Search for the cell housing the specified text and yield its (x, y) center coordinate. 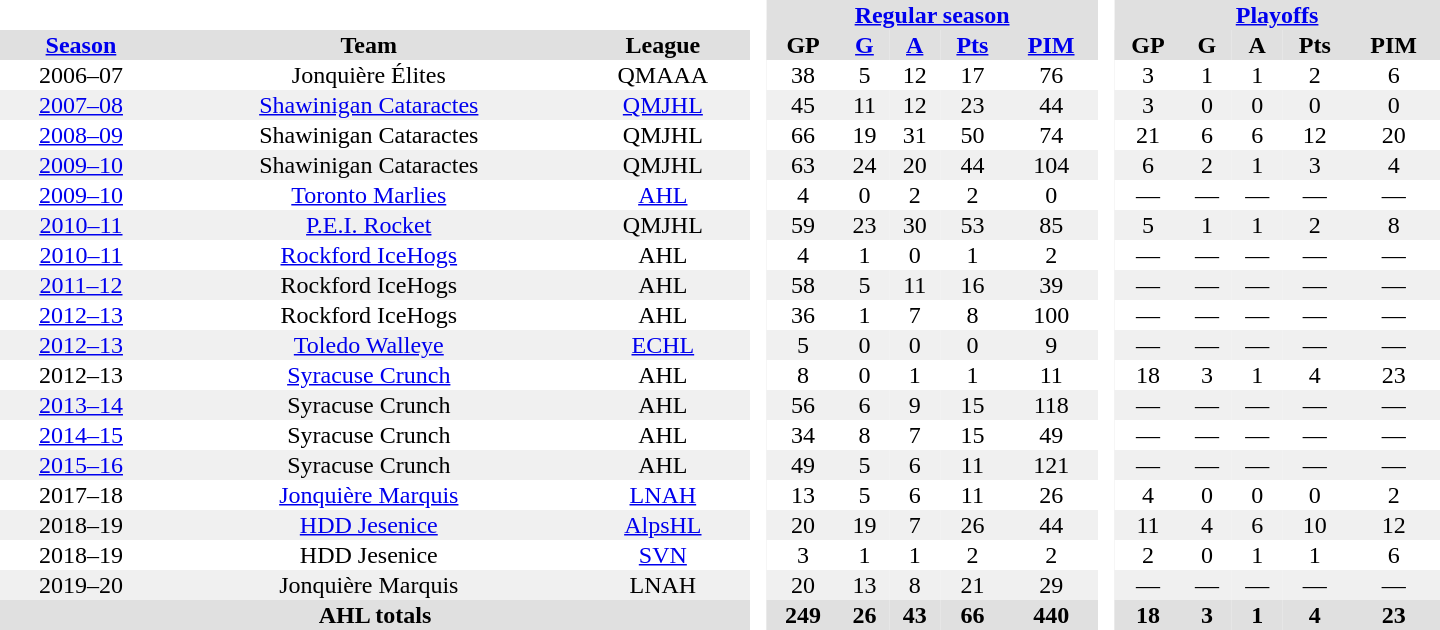
53 (972, 225)
Jonquière Élites (369, 75)
76 (1051, 75)
100 (1051, 315)
2011–12 (81, 285)
30 (915, 225)
Team (369, 45)
29 (1051, 585)
85 (1051, 225)
74 (1051, 135)
SVN (663, 555)
118 (1051, 405)
39 (1051, 285)
440 (1051, 615)
2017–18 (81, 495)
2015–16 (81, 465)
34 (804, 435)
2013–14 (81, 405)
45 (804, 105)
104 (1051, 165)
56 (804, 405)
38 (804, 75)
36 (804, 315)
43 (915, 615)
Toledo Walleye (369, 345)
17 (972, 75)
2014–15 (81, 435)
Season (81, 45)
16 (972, 285)
121 (1051, 465)
2007–08 (81, 105)
AHL totals (375, 615)
63 (804, 165)
Regular season (932, 15)
59 (804, 225)
Playoffs (1277, 15)
ECHL (663, 345)
QMAAA (663, 75)
Toronto Marlies (369, 195)
10 (1314, 525)
P.E.I. Rocket (369, 225)
31 (915, 135)
58 (804, 285)
League (663, 45)
AlpsHL (663, 525)
24 (864, 165)
50 (972, 135)
2006–07 (81, 75)
2019–20 (81, 585)
249 (804, 615)
2008–09 (81, 135)
